Provide the [x, y] coordinate of the cell's center where the given text is located.  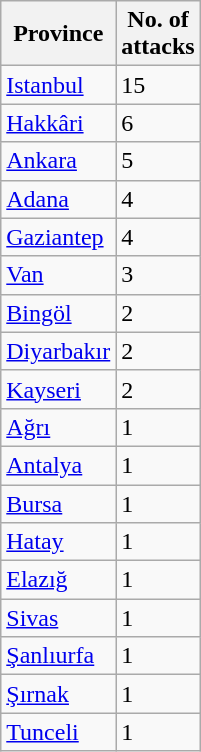
Gaziantep [58, 237]
Bursa [58, 503]
Adana [58, 199]
Elazığ [58, 580]
15 [158, 85]
Istanbul [58, 85]
3 [158, 275]
Tunceli [58, 732]
Bingöl [58, 313]
Sivas [58, 618]
Ankara [58, 161]
5 [158, 161]
Van [58, 275]
Hakkâri [58, 123]
Antalya [58, 465]
Şırnak [58, 694]
Province [58, 34]
No. ofattacks [158, 34]
Hatay [58, 542]
Şanlıurfa [58, 656]
Kayseri [58, 389]
Ağrı [58, 427]
Diyarbakır [58, 351]
6 [158, 123]
